Identify which cell holds the provided text, then report its (X, Y) central coordinate. 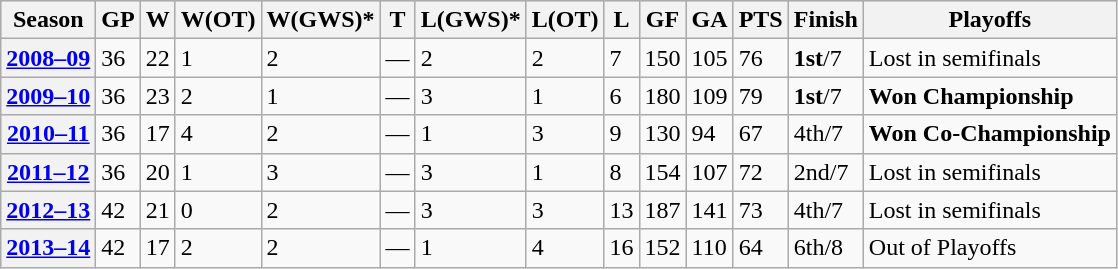
8 (622, 172)
180 (662, 96)
79 (760, 96)
109 (710, 96)
13 (622, 210)
Won Co-Championship (990, 134)
152 (662, 248)
0 (218, 210)
L(GWS)* (470, 20)
Season (48, 20)
9 (622, 134)
2011–12 (48, 172)
L(OT) (565, 20)
67 (760, 134)
94 (710, 134)
GA (710, 20)
73 (760, 210)
23 (158, 96)
6 (622, 96)
64 (760, 248)
154 (662, 172)
105 (710, 58)
141 (710, 210)
107 (710, 172)
150 (662, 58)
16 (622, 248)
7 (622, 58)
130 (662, 134)
2010–11 (48, 134)
Playoffs (990, 20)
L (622, 20)
6th/8 (826, 248)
72 (760, 172)
2013–14 (48, 248)
2012–13 (48, 210)
76 (760, 58)
22 (158, 58)
GP (118, 20)
W (158, 20)
2009–10 (48, 96)
187 (662, 210)
Finish (826, 20)
2008–09 (48, 58)
2nd/7 (826, 172)
110 (710, 248)
GF (662, 20)
Out of Playoffs (990, 248)
T (398, 20)
21 (158, 210)
W(GWS)* (320, 20)
PTS (760, 20)
Won Championship (990, 96)
20 (158, 172)
W(OT) (218, 20)
